Detect which cell encompasses the target text, then output its (x, y) center coordinate. 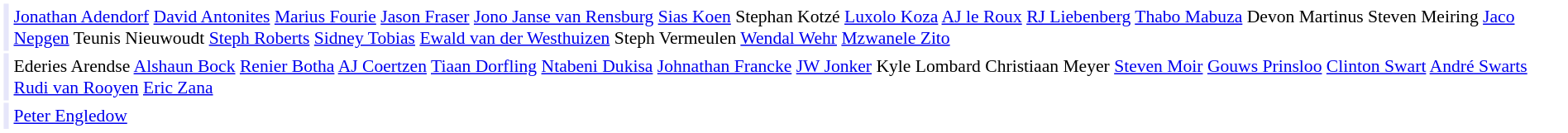
Peter Engledow (788, 116)
